Extract the [X, Y] coordinate from the center of the cell holding the provided text.  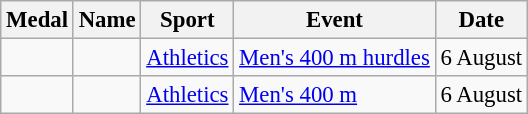
Men's 400 m [334, 95]
Men's 400 m hurdles [334, 58]
Event [334, 20]
Sport [188, 20]
Date [481, 20]
Name [107, 20]
Medal [38, 20]
